Scan for the cell matching the given text and deliver its (X, Y) coordinate at center. 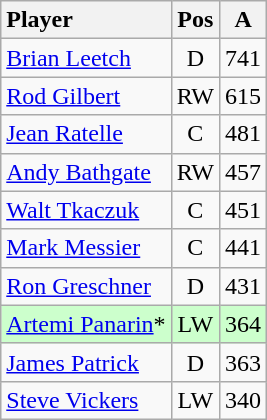
340 (244, 400)
Pos (195, 20)
Mark Messier (86, 248)
741 (244, 58)
441 (244, 248)
Steve Vickers (86, 400)
431 (244, 286)
Artemi Panarin* (86, 324)
457 (244, 172)
Brian Leetch (86, 58)
363 (244, 362)
Ron Greschner (86, 286)
364 (244, 324)
481 (244, 134)
Andy Bathgate (86, 172)
Jean Ratelle (86, 134)
615 (244, 96)
Player (86, 20)
A (244, 20)
Rod Gilbert (86, 96)
Walt Tkaczuk (86, 210)
451 (244, 210)
James Patrick (86, 362)
